Return the (x, y) coordinate for the center point of the cell that contains the specified text.  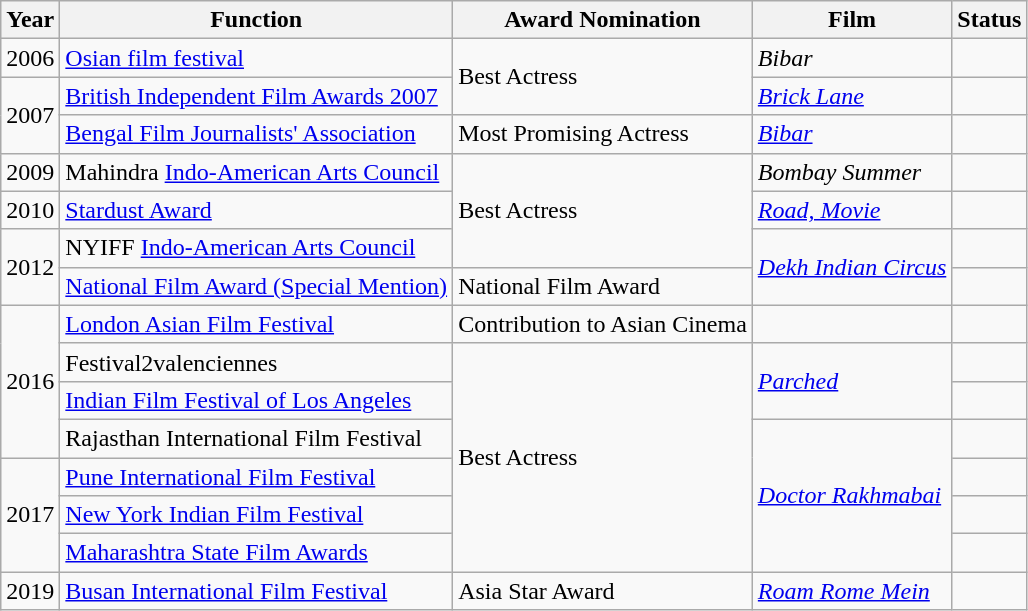
Doctor Rakhmabai (852, 495)
Busan International Film Festival (256, 591)
Asia Star Award (603, 591)
British Independent Film Awards 2007 (256, 96)
Bengal Film Journalists' Association (256, 134)
Parched (852, 381)
Dekh Indian Circus (852, 267)
New York Indian Film Festival (256, 515)
National Film Award (Special Mention) (256, 286)
Indian Film Festival of Los Angeles (256, 400)
Mahindra Indo-American Arts Council (256, 172)
Film (852, 20)
Year (30, 20)
2016 (30, 381)
Brick Lane (852, 96)
Maharashtra State Film Awards (256, 553)
Stardust Award (256, 210)
Most Promising Actress (603, 134)
Bombay Summer (852, 172)
Function (256, 20)
2010 (30, 210)
Contribution to Asian Cinema (603, 324)
Rajasthan International Film Festival (256, 438)
Roam Rome Mein (852, 591)
2009 (30, 172)
2019 (30, 591)
Osian film festival (256, 58)
2012 (30, 267)
Road, Movie (852, 210)
Status (990, 20)
National Film Award (603, 286)
Festival2valenciennes (256, 362)
2017 (30, 515)
Pune International Film Festival (256, 477)
NYIFF Indo-American Arts Council (256, 248)
2006 (30, 58)
London Asian Film Festival (256, 324)
Award Nomination (603, 20)
2007 (30, 115)
